Extract the (x, y) coordinate from the center of the cell holding the provided text.  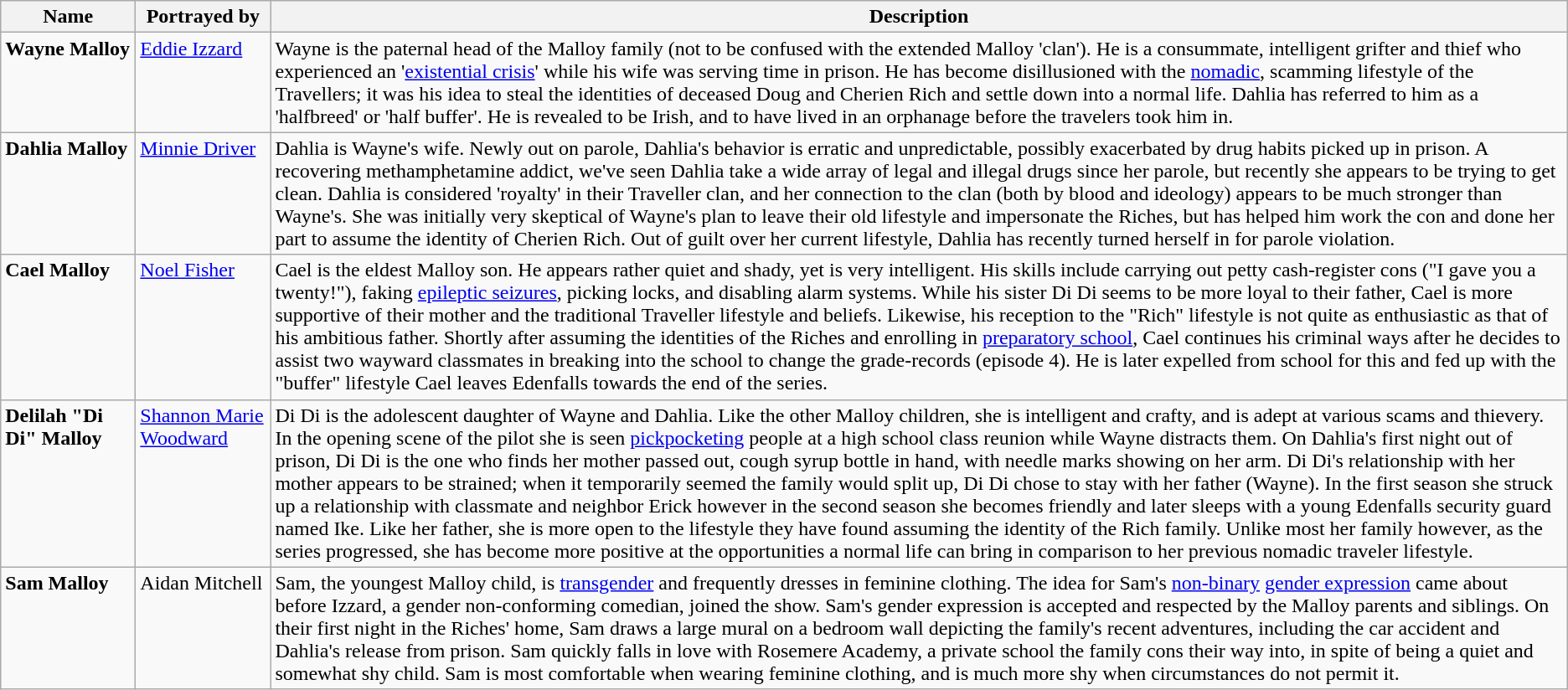
Cael Malloy (69, 327)
Noel Fisher (203, 327)
Eddie Izzard (203, 82)
Wayne Malloy (69, 82)
Description (919, 17)
Sam Malloy (69, 628)
Name (69, 17)
Minnie Driver (203, 193)
Portrayed by (203, 17)
Shannon Marie Woodward (203, 483)
Dahlia Malloy (69, 193)
Aidan Mitchell (203, 628)
Delilah "Di Di" Malloy (69, 483)
